Locate the cell with the specified text and output its (X, Y) center coordinate. 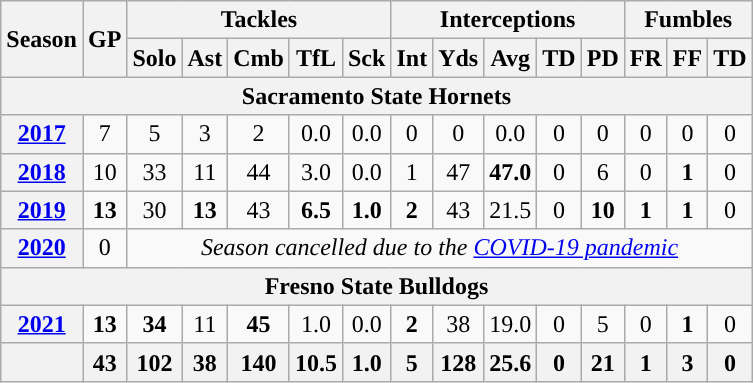
128 (458, 362)
2019 (42, 210)
19.0 (510, 324)
Interceptions (508, 20)
GP (104, 39)
47 (458, 172)
6 (602, 172)
6.5 (316, 210)
Cmb (259, 58)
2021 (42, 324)
2020 (42, 248)
Fumbles (688, 20)
Tackles (259, 20)
Yds (458, 58)
FF (687, 58)
44 (259, 172)
30 (154, 210)
2017 (42, 134)
FR (646, 58)
Avg (510, 58)
45 (259, 324)
Int (412, 58)
34 (154, 324)
Sck (366, 58)
2018 (42, 172)
TfL (316, 58)
7 (104, 134)
Sacramento State Hornets (376, 96)
140 (259, 362)
21 (602, 362)
33 (154, 172)
102 (154, 362)
25.6 (510, 362)
Solo (154, 58)
Season (42, 39)
47.0 (510, 172)
Ast (205, 58)
PD (602, 58)
10.5 (316, 362)
Fresno State Bulldogs (376, 286)
Season cancelled due to the COVID-19 pandemic (440, 248)
21.5 (510, 210)
3.0 (316, 172)
